Output the [x, y] coordinate of the center of the cell containing the given text.  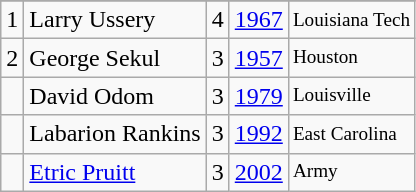
George Sekul [115, 58]
1 [12, 20]
Houston [351, 58]
4 [218, 20]
2 [12, 58]
Army [351, 172]
Louisville [351, 96]
Labarion Rankins [115, 134]
Louisiana Tech [351, 20]
East Carolina [351, 134]
David Odom [115, 96]
1979 [258, 96]
1957 [258, 58]
1992 [258, 134]
Etric Pruitt [115, 172]
Larry Ussery [115, 20]
1967 [258, 20]
2002 [258, 172]
